Output the (X, Y) coordinate of the center of the cell containing the given text.  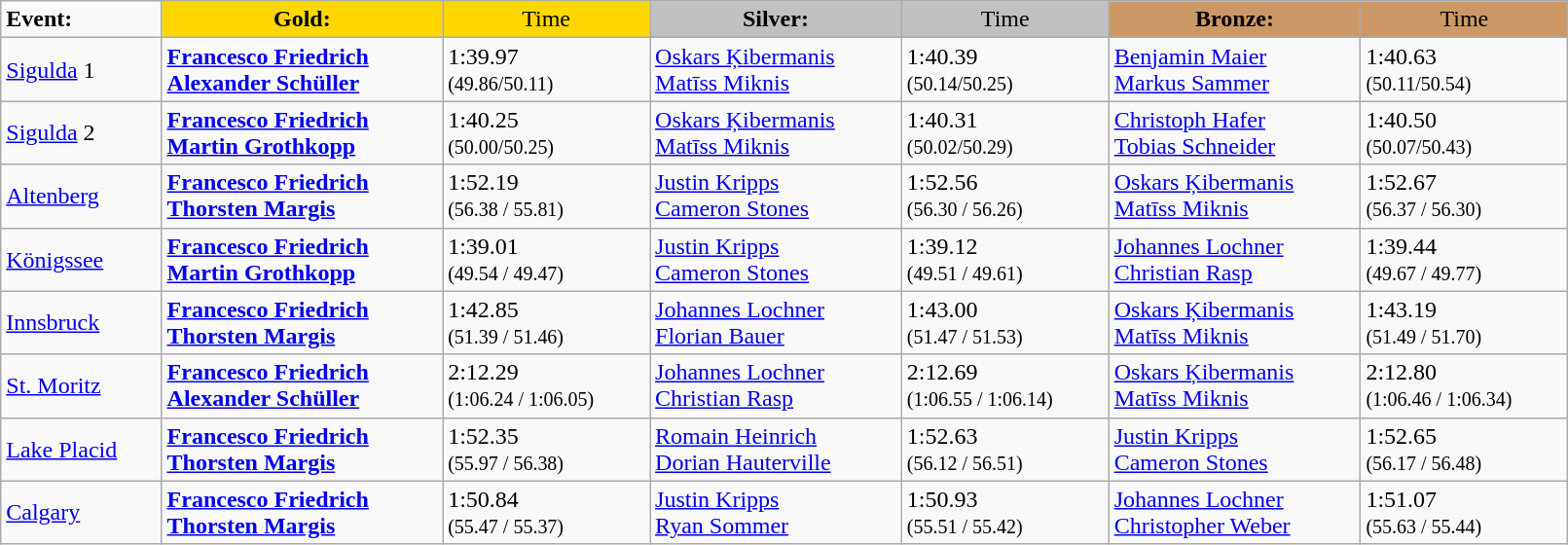
Johannes LochnerFlorian Bauer (777, 323)
Gold: (302, 19)
Innsbruck (82, 323)
1:39.01(49.54 / 49.47) (547, 259)
1:40.31(50.02/50.29) (1004, 132)
Event: (82, 19)
1:52.56(56.30 / 56.26) (1004, 197)
St. Moritz (82, 385)
2:12.80(1:06.46 / 1:06.34) (1464, 385)
1:42.85(51.39 / 51.46) (547, 323)
Johannes LochnerChristopher Weber (1234, 512)
1:50.84(55.47 / 55.37) (547, 512)
1:40.50(50.07/50.43) (1464, 132)
1:52.63(56.12 / 56.51) (1004, 450)
Justin KrippsRyan Sommer (777, 512)
1:39.12(49.51 / 49.61) (1004, 259)
1:40.39(50.14/50.25) (1004, 70)
1:52.65(56.17 / 56.48) (1464, 450)
1:52.67(56.37 / 56.30) (1464, 197)
1:43.00(51.47 / 51.53) (1004, 323)
1:40.25(50.00/50.25) (547, 132)
Königssee (82, 259)
Benjamin MaierMarkus Sammer (1234, 70)
Lake Placid (82, 450)
1:39.97(49.86/50.11) (547, 70)
1:51.07(55.63 / 55.44) (1464, 512)
1:39.44(49.67 / 49.77) (1464, 259)
Romain HeinrichDorian Hauterville (777, 450)
Silver: (777, 19)
1:40.63(50.11/50.54) (1464, 70)
1:50.93(55.51 / 55.42) (1004, 512)
1:52.19(56.38 / 55.81) (547, 197)
Bronze: (1234, 19)
Altenberg (82, 197)
2:12.29(1:06.24 / 1:06.05) (547, 385)
Calgary (82, 512)
1:52.35(55.97 / 56.38) (547, 450)
Sigulda 2 (82, 132)
Christoph HaferTobias Schneider (1234, 132)
1:43.19(51.49 / 51.70) (1464, 323)
Sigulda 1 (82, 70)
2:12.69(1:06.55 / 1:06.14) (1004, 385)
